Find where the given text appears and provide that cell's center as (X, Y) coordinate. 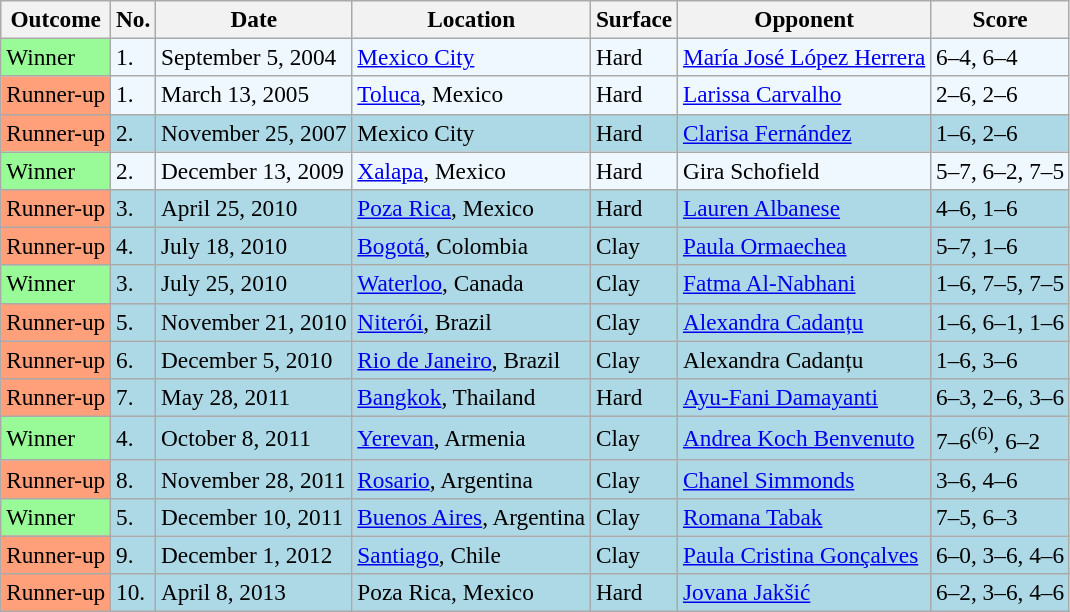
Buenos Aires, Argentina (472, 517)
October 8, 2011 (254, 438)
María José López Herrera (804, 57)
Surface (634, 19)
6–3, 2–6, 3–6 (1000, 397)
6. (134, 359)
March 13, 2005 (254, 95)
No. (134, 19)
Paula Ormaechea (804, 246)
Rosario, Argentina (472, 479)
4–6, 1–6 (1000, 208)
Xalapa, Mexico (472, 170)
Clarisa Fernández (804, 133)
5–7, 6–2, 7–5 (1000, 170)
Gira Schofield (804, 170)
December 5, 2010 (254, 359)
Bangkok, Thailand (472, 397)
Bogotá, Colombia (472, 246)
Outcome (56, 19)
Rio de Janeiro, Brazil (472, 359)
Waterloo, Canada (472, 284)
July 25, 2010 (254, 284)
Paula Cristina Gonçalves (804, 554)
Score (1000, 19)
Toluca, Mexico (472, 95)
7. (134, 397)
5–7, 1–6 (1000, 246)
September 5, 2004 (254, 57)
Fatma Al-Nabhani (804, 284)
Andrea Koch Benvenuto (804, 438)
December 13, 2009 (254, 170)
December 1, 2012 (254, 554)
November 21, 2010 (254, 322)
3–6, 4–6 (1000, 479)
April 25, 2010 (254, 208)
1–6, 6–1, 1–6 (1000, 322)
10. (134, 592)
Date (254, 19)
6–0, 3–6, 4–6 (1000, 554)
November 28, 2011 (254, 479)
7–5, 6–3 (1000, 517)
2–6, 2–6 (1000, 95)
December 10, 2011 (254, 517)
April 8, 2013 (254, 592)
1–6, 3–6 (1000, 359)
Opponent (804, 19)
Jovana Jakšić (804, 592)
Yerevan, Armenia (472, 438)
July 18, 2010 (254, 246)
Larissa Carvalho (804, 95)
6–2, 3–6, 4–6 (1000, 592)
7–6(6), 6–2 (1000, 438)
8. (134, 479)
6–4, 6–4 (1000, 57)
Ayu-Fani Damayanti (804, 397)
Niterói, Brazil (472, 322)
Santiago, Chile (472, 554)
Location (472, 19)
November 25, 2007 (254, 133)
Romana Tabak (804, 517)
May 28, 2011 (254, 397)
1–6, 2–6 (1000, 133)
9. (134, 554)
1–6, 7–5, 7–5 (1000, 284)
Chanel Simmonds (804, 479)
Lauren Albanese (804, 208)
